For the text-containing cell, return its midpoint in [x, y] coordinate format. 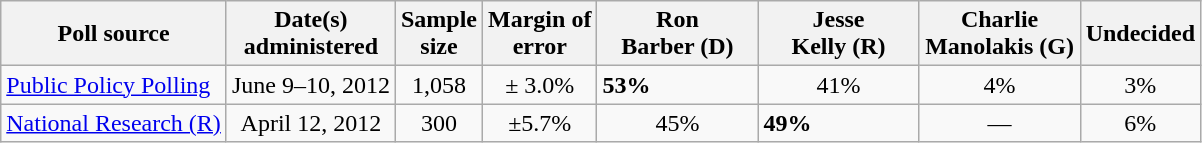
Poll source [114, 34]
June 9–10, 2012 [310, 85]
4% [1000, 85]
±5.7% [540, 123]
49% [838, 123]
Margin oferror [540, 34]
JesseKelly (R) [838, 34]
CharlieManolakis (G) [1000, 34]
Undecided [1140, 34]
RonBarber (D) [678, 34]
Public Policy Polling [114, 85]
Date(s)administered [310, 34]
3% [1140, 85]
45% [678, 123]
National Research (R) [114, 123]
41% [838, 85]
1,058 [438, 85]
300 [438, 123]
— [1000, 123]
Samplesize [438, 34]
April 12, 2012 [310, 123]
53% [678, 85]
± 3.0% [540, 85]
6% [1140, 123]
